Return the [X, Y] coordinate for the center point of the cell that contains the specified text.  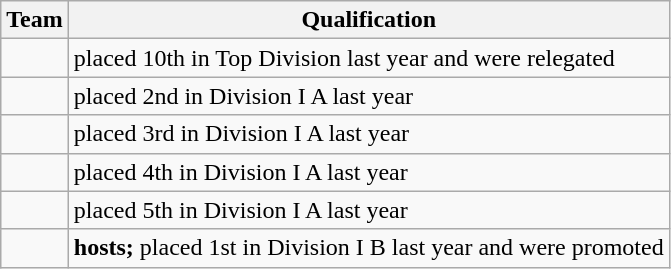
Team [35, 20]
placed 4th in Division I A last year [368, 172]
placed 3rd in Division I A last year [368, 134]
placed 10th in Top Division last year and were relegated [368, 58]
Qualification [368, 20]
placed 5th in Division I A last year [368, 210]
hosts; placed 1st in Division I B last year and were promoted [368, 248]
placed 2nd in Division I A last year [368, 96]
